Determine the (x, y) coordinate at the center of the cell enclosing the given text.  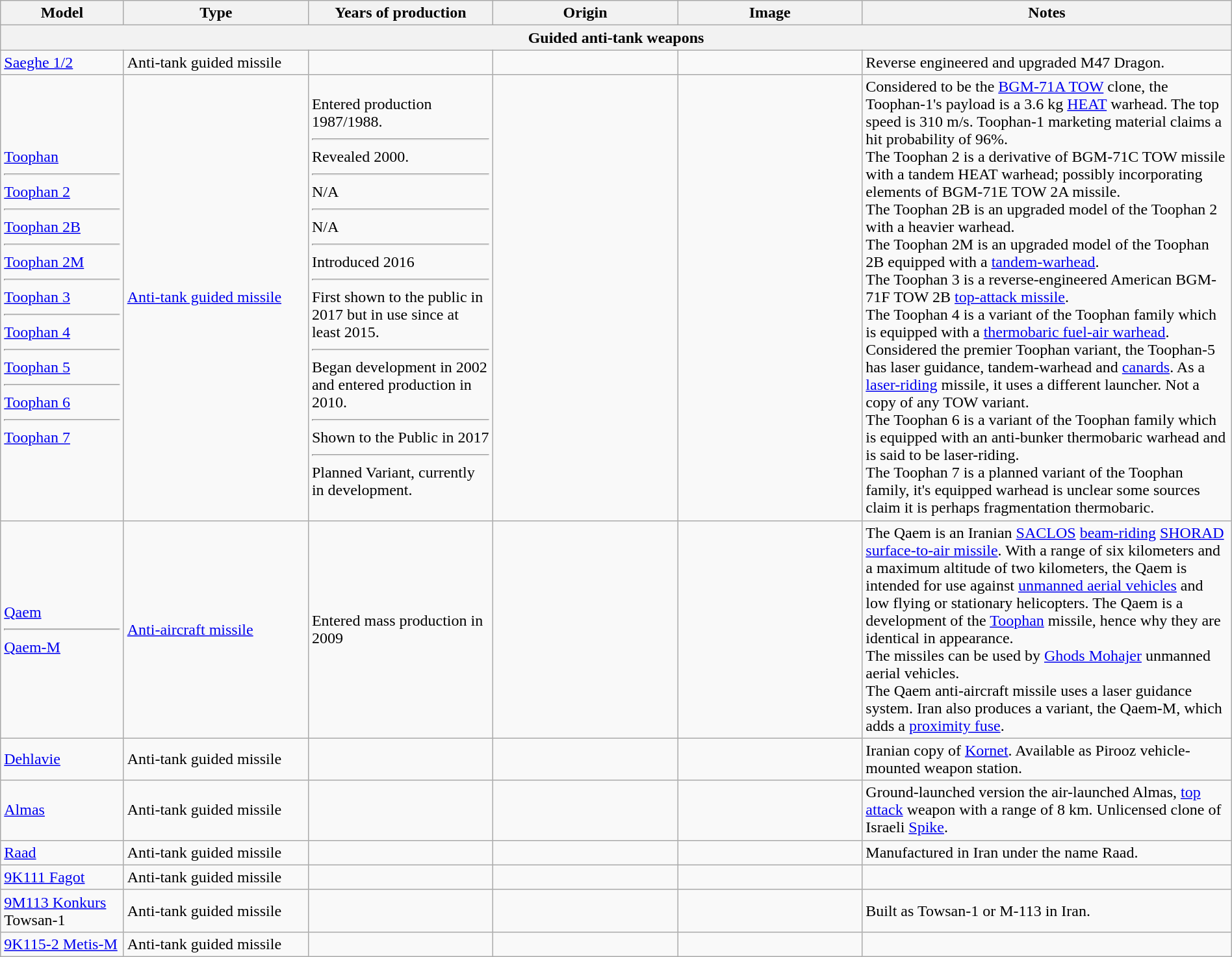
Years of production (400, 13)
Built as Towsan-1 or M-113 in Iran. (1047, 911)
Type (216, 13)
Anti-aircraft missile (216, 629)
Notes (1047, 13)
Almas (62, 810)
Model (62, 13)
Reverse engineered and upgraded M47 Dragon. (1047, 62)
Origin (585, 13)
Entered mass production in 2009 (400, 629)
Manufactured in Iran under the name Raad. (1047, 852)
Iranian copy of Kornet. Available as Pirooz vehicle-mounted weapon station. (1047, 759)
Image (770, 13)
Dehlavie (62, 759)
QaemQaem-M (62, 629)
Guided anti-tank weapons (616, 38)
9K111 Fagot (62, 877)
Toophan Toophan 2 Toophan 2B Toophan 2M Toophan 3 Toophan 4 Toophan 5 Toophan 6 Toophan 7 (62, 298)
Saeghe 1/2 (62, 62)
9K115-2 Metis-M (62, 944)
Raad (62, 852)
Ground-launched version the air-launched Almas, top attack weapon with a range of 8 km. Unlicensed clone of Israeli Spike. (1047, 810)
9M113 Konkurs Towsan-1 (62, 911)
